Provide the [X, Y] coordinate of the cell's center where the given text is located.  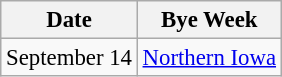
Date [69, 20]
Northern Iowa [209, 58]
Bye Week [209, 20]
September 14 [69, 58]
